Search for the cell housing the specified text and yield its (x, y) center coordinate. 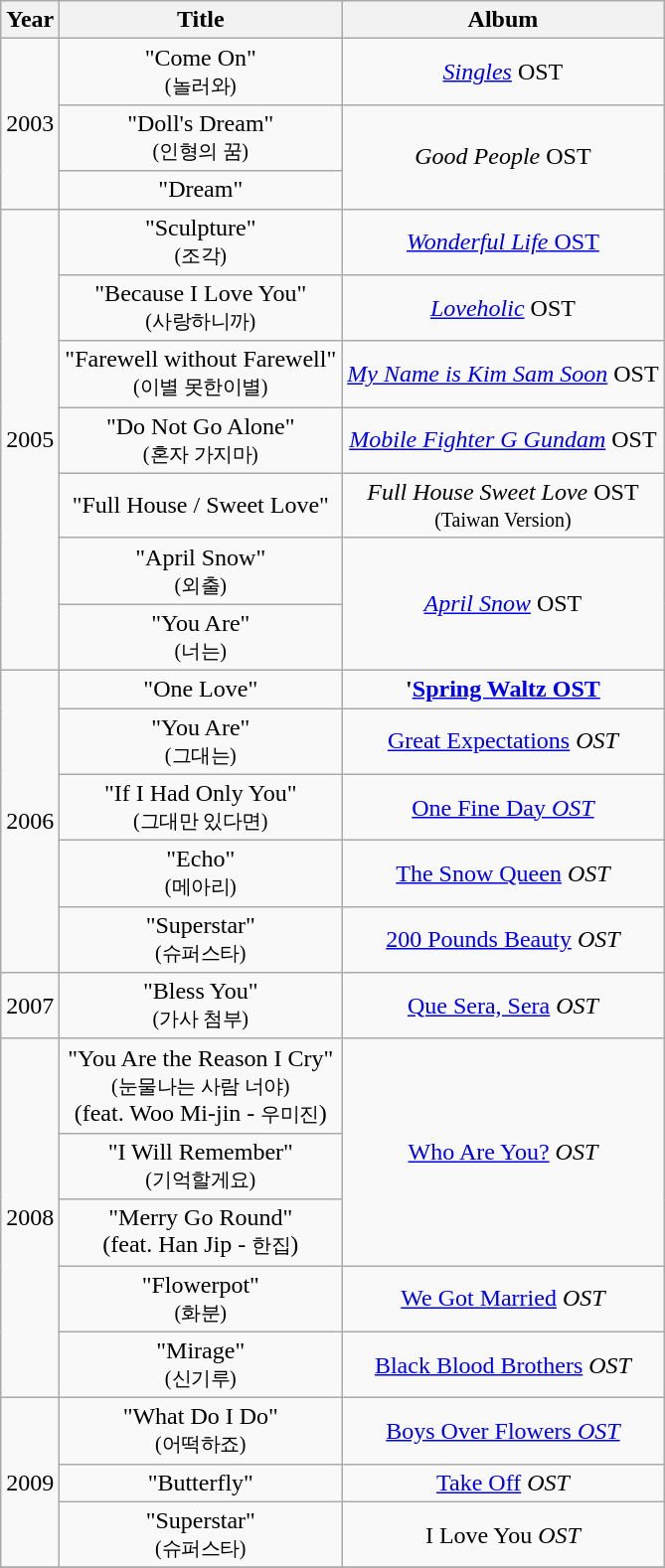
Wonderful Life OST (503, 242)
"Dream" (201, 190)
Black Blood Brothers OST (503, 1365)
"Sculpture" (조각) (201, 242)
2007 (30, 1006)
"Butterfly" (201, 1483)
"April Snow" (외출) (201, 570)
Year (30, 20)
Mobile Fighter G Gundam OST (503, 441)
2003 (30, 123)
One Fine Day OST (503, 807)
Singles OST (503, 72)
I Love You OST (503, 1534)
"Merry Go Round" (feat. Han Jip - 한집) (201, 1232)
"Come On" (놀러와) (201, 72)
We Got Married OST (503, 1300)
"Farewell without Farewell" (이별 못한이별) (201, 374)
"Do Not Go Alone" (혼자 가지마) (201, 441)
Take Off OST (503, 1483)
Loveholic OST (503, 308)
"Mirage" (신기루) (201, 1365)
Good People OST (503, 157)
"Doll's Dream" (인형의 꿈) (201, 137)
"You Are" (그대는) (201, 741)
"If I Had Only You" (그대만 있다면) (201, 807)
'Spring Waltz OST (503, 689)
"Because I Love You" (사랑하니까) (201, 308)
2008 (30, 1218)
"Flowerpot" (화분) (201, 1300)
April Snow OST (503, 604)
2005 (30, 439)
Full House Sweet Love OST (Taiwan Version) (503, 505)
Album (503, 20)
"Bless You" (가사 첨부) (201, 1006)
Boys Over Flowers OST (503, 1431)
My Name is Kim Sam Soon OST (503, 374)
"Full House / Sweet Love" (201, 505)
The Snow Queen OST (503, 874)
"What Do I Do" (어떡하죠) (201, 1431)
2009 (30, 1483)
Title (201, 20)
200 Pounds Beauty OST (503, 940)
"You Are the Reason I Cry" (눈물나는 사람 너야) (feat. Woo Mi-jin - 우미진) (201, 1085)
"One Love" (201, 689)
Who Are You? OST (503, 1152)
2006 (30, 821)
"Echo" (메아리) (201, 874)
Great Expectations OST (503, 741)
Que Sera, Sera OST (503, 1006)
"You Are" (너는) (201, 638)
"I Will Remember" (기억할게요) (201, 1167)
